For the text-containing cell, return its midpoint in (X, Y) coordinate format. 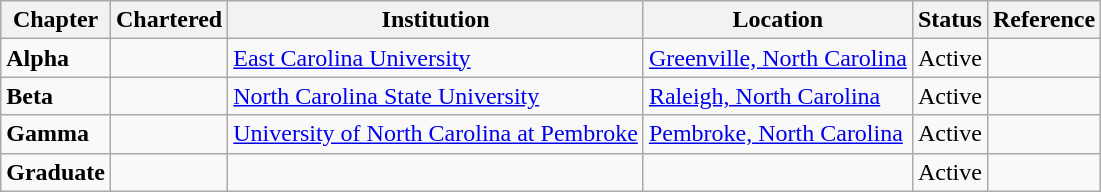
Alpha (56, 58)
Chapter (56, 20)
Reference (1044, 20)
Status (950, 20)
Location (778, 20)
North Carolina State University (436, 96)
University of North Carolina at Pembroke (436, 134)
East Carolina University (436, 58)
Pembroke, North Carolina (778, 134)
Greenville, North Carolina (778, 58)
Chartered (168, 20)
Gamma (56, 134)
Beta (56, 96)
Raleigh, North Carolina (778, 96)
Institution (436, 20)
Graduate (56, 172)
